Capture the cell that displays the provided text and extract its [x, y] central coordinate. 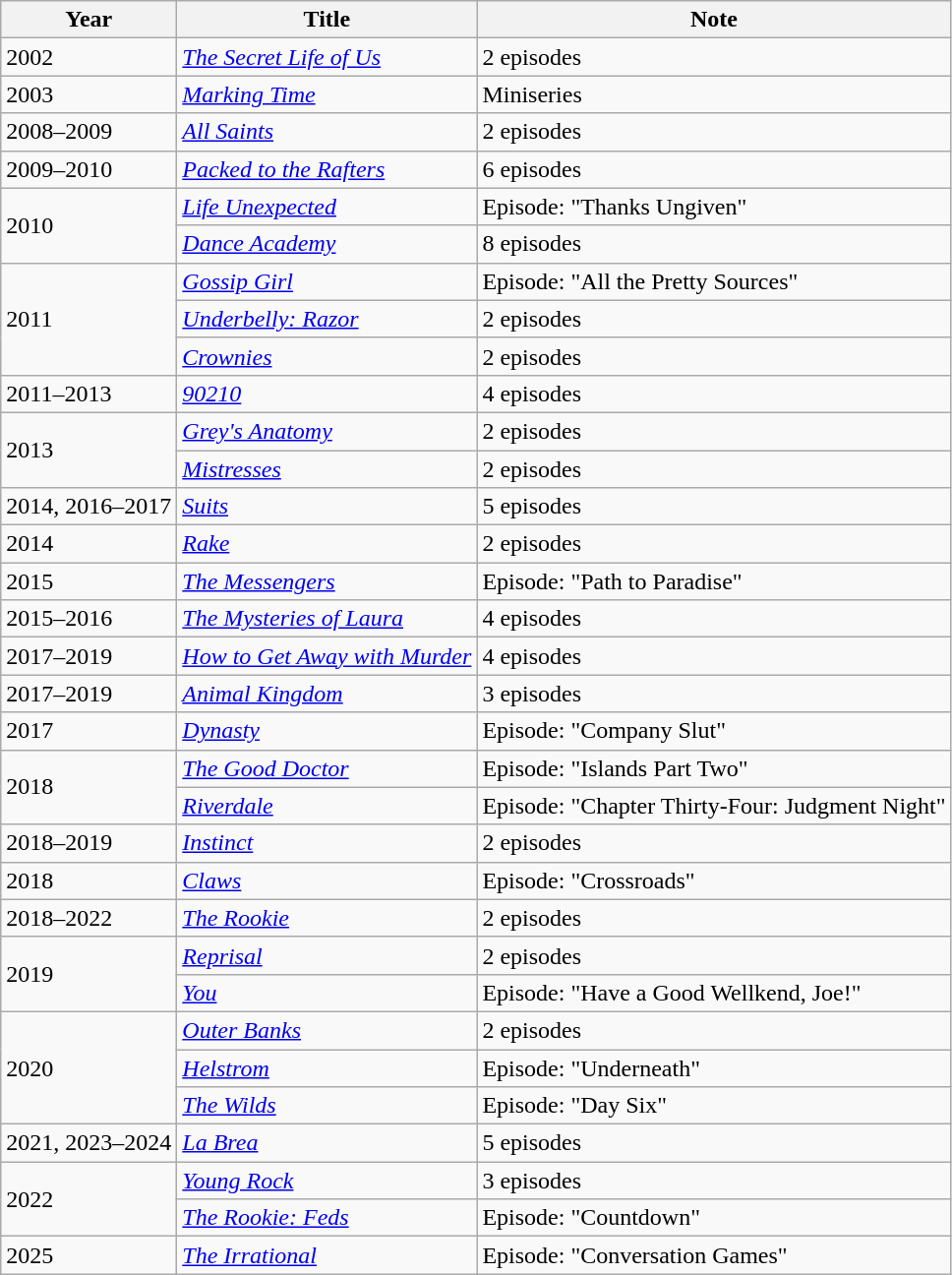
La Brea [327, 1143]
Marking Time [327, 94]
Young Rock [327, 1181]
Episode: "Islands Part Two" [714, 768]
2020 [89, 1067]
Episode: "Countdown" [714, 1218]
Instinct [327, 843]
2019 [89, 974]
Dynasty [327, 731]
2021, 2023–2024 [89, 1143]
The Messengers [327, 581]
The Irrational [327, 1255]
2015 [89, 581]
90210 [327, 394]
2018–2019 [89, 843]
The Good Doctor [327, 768]
The Wilds [327, 1106]
2025 [89, 1255]
2011 [89, 319]
Episode: "Have a Good Wellkend, Joe!" [714, 993]
8 episodes [714, 244]
2017 [89, 731]
Helstrom [327, 1067]
2018–2022 [89, 918]
Outer Banks [327, 1030]
Packed to the Rafters [327, 169]
You [327, 993]
Episode: "Company Slut" [714, 731]
Episode: "Conversation Games" [714, 1255]
2003 [89, 94]
Episode: "Path to Paradise" [714, 581]
2015–2016 [89, 619]
2009–2010 [89, 169]
Suits [327, 507]
The Rookie: Feds [327, 1218]
Episode: "Chapter Thirty-Four: Judgment Night" [714, 806]
Life Unexpected [327, 207]
Episode: "Crossroads" [714, 880]
Episode: "Underneath" [714, 1067]
Reprisal [327, 955]
Riverdale [327, 806]
Year [89, 20]
Episode: "Thanks Ungiven" [714, 207]
The Rookie [327, 918]
How to Get Away with Murder [327, 656]
All Saints [327, 132]
Claws [327, 880]
Animal Kingdom [327, 694]
2022 [89, 1199]
Underbelly: Razor [327, 319]
2014 [89, 544]
Crownies [327, 356]
Episode: "All the Pretty Sources" [714, 281]
6 episodes [714, 169]
The Secret Life of Us [327, 57]
Mistresses [327, 469]
2010 [89, 225]
2002 [89, 57]
Gossip Girl [327, 281]
Grey's Anatomy [327, 431]
Miniseries [714, 94]
Note [714, 20]
Rake [327, 544]
2011–2013 [89, 394]
Episode: "Day Six" [714, 1106]
2013 [89, 450]
Dance Academy [327, 244]
The Mysteries of Laura [327, 619]
2008–2009 [89, 132]
Title [327, 20]
2014, 2016–2017 [89, 507]
